Return the (X, Y) coordinate for the center point of the cell that contains the specified text.  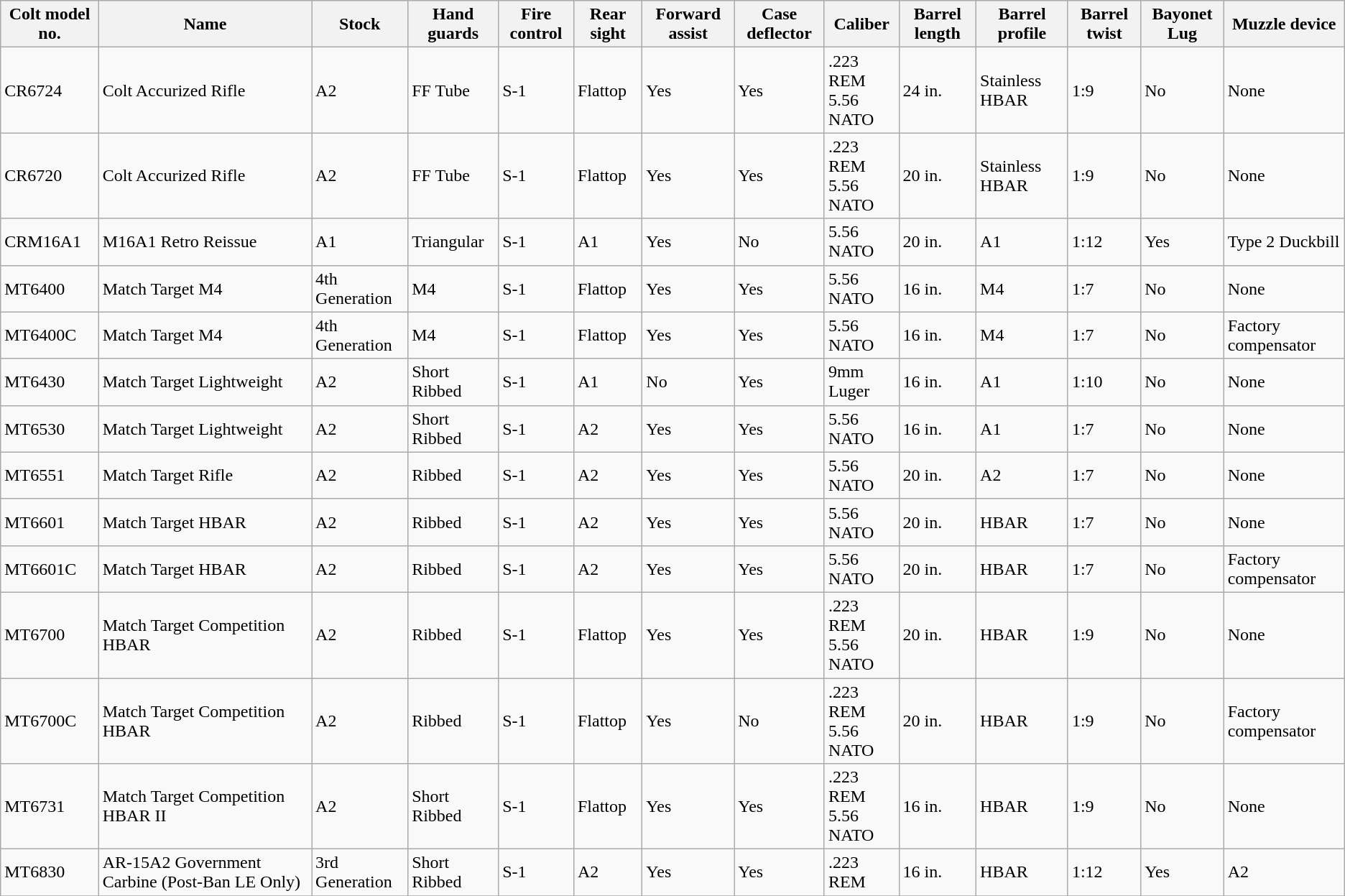
CRM16A1 (50, 241)
Case deflector (780, 24)
Stock (360, 24)
MT6700 (50, 635)
Fire control (536, 24)
Forward assist (688, 24)
Type 2 Duckbill (1284, 241)
MT6530 (50, 428)
9mm Luger (861, 382)
MT6601C (50, 569)
Match Target Rifle (205, 476)
MT6830 (50, 872)
Match Target Competition HBAR II (205, 806)
MT6700C (50, 721)
CR6720 (50, 175)
Rear sight (608, 24)
MT6400C (50, 335)
MT6400 (50, 289)
Muzzle device (1284, 24)
Name (205, 24)
24 in. (938, 91)
Barrel profile (1022, 24)
Caliber (861, 24)
Barrel length (938, 24)
3rd Generation (360, 872)
Triangular (453, 241)
MT6601 (50, 522)
MT6430 (50, 382)
CR6724 (50, 91)
MT6731 (50, 806)
1:10 (1104, 382)
Barrel twist (1104, 24)
Colt model no. (50, 24)
.223 REM (861, 872)
AR-15A2 Government Carbine (Post-Ban LE Only) (205, 872)
MT6551 (50, 476)
Hand guards (453, 24)
M16A1 Retro Reissue (205, 241)
Bayonet Lug (1183, 24)
